Determine the [X, Y] coordinate at the center of the cell enclosing the given text.  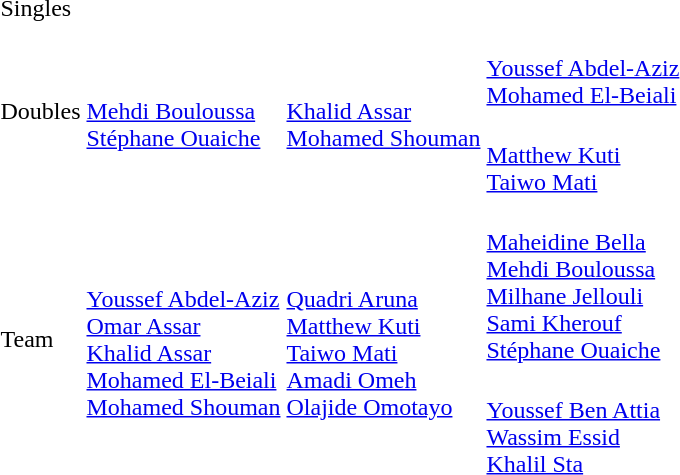
Khalid AssarMohamed Shouman [384, 112]
Mehdi BouloussaStéphane Ouaiche [184, 112]
